Output the [X, Y] coordinate of the center of the cell containing the given text.  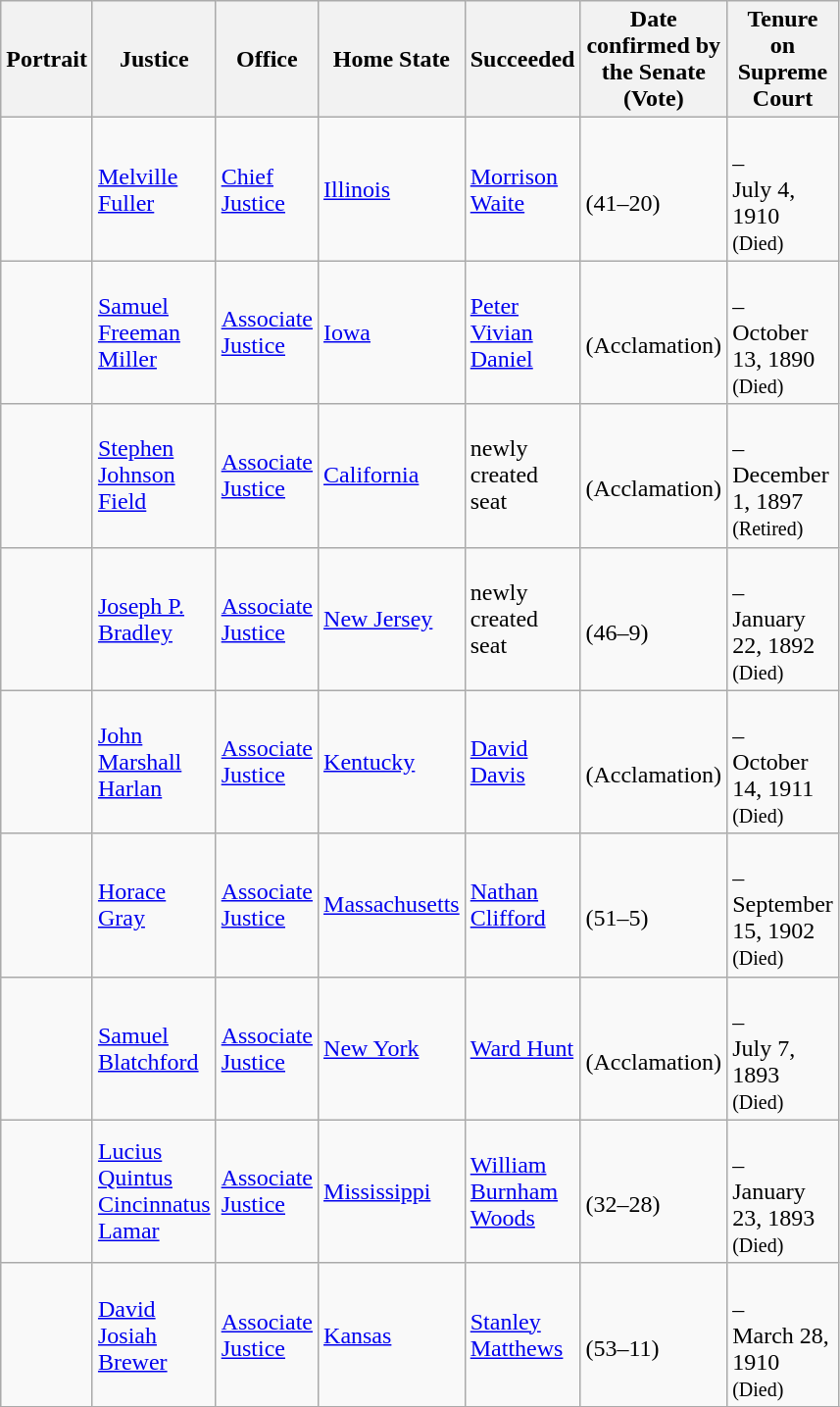
(41–20) [654, 189]
Home State [392, 59]
Massachusetts [392, 905]
Stanley Matthews [522, 1334]
Samuel Freeman Miller [154, 332]
Kansas [392, 1334]
New York [392, 1048]
–October 13, 1890(Died) [783, 332]
Morrison Waite [522, 189]
David Davis [522, 762]
Date confirmed by the Senate(Vote) [654, 59]
(53–11) [654, 1334]
John Marshall Harlan [154, 762]
Illinois [392, 189]
Iowa [392, 332]
David Josiah Brewer [154, 1334]
–July 4, 1910(Died) [783, 189]
Lucius Quintus Cincinnatus Lamar [154, 1191]
–October 14, 1911(Died) [783, 762]
Mississippi [392, 1191]
William Burnham Woods [522, 1191]
(51–5) [654, 905]
Peter Vivian Daniel [522, 332]
Melville Fuller [154, 189]
Ward Hunt [522, 1048]
(32–28) [654, 1191]
Portrait [47, 59]
Justice [154, 59]
Office [267, 59]
New Jersey [392, 619]
California [392, 476]
Chief Justice [267, 189]
Horace Gray [154, 905]
–March 28, 1910(Died) [783, 1334]
–September 15, 1902(Died) [783, 905]
(46–9) [654, 619]
–January 22, 1892(Died) [783, 619]
–December 1, 1897(Retired) [783, 476]
Stephen Johnson Field [154, 476]
Nathan Clifford [522, 905]
Succeeded [522, 59]
–July 7, 1893(Died) [783, 1048]
Tenure on Supreme Court [783, 59]
–January 23, 1893(Died) [783, 1191]
Samuel Blatchford [154, 1048]
Joseph P. Bradley [154, 619]
Kentucky [392, 762]
